Detect which cell encompasses the target text, then output its (X, Y) center coordinate. 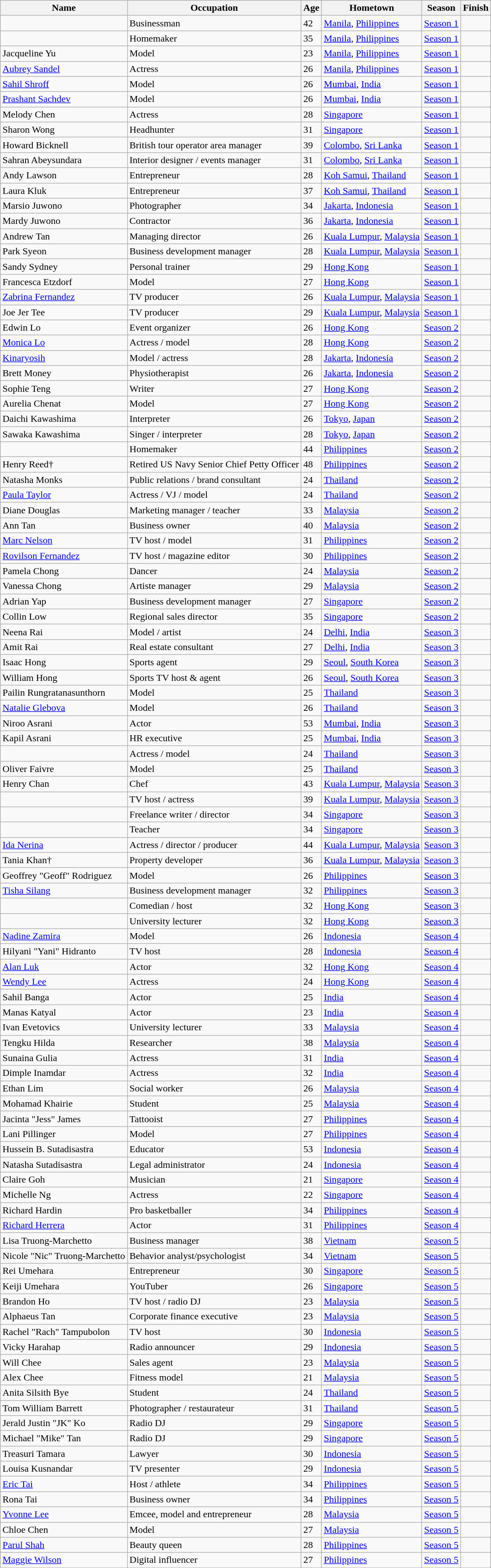
Richard Herrera (64, 1225)
Michelle Ng (64, 1195)
Radio announcer (214, 1347)
Age (311, 8)
Rovilson Fernandez (64, 556)
William Hong (64, 678)
Host / athlete (214, 1484)
Melody Chen (64, 114)
British tour operator area manager (214, 145)
Diane Douglas (64, 510)
Mardy Juwono (64, 221)
Fitness model (214, 1377)
Parul Shah (64, 1545)
Neena Rai (64, 632)
Pamela Chong (64, 571)
Sports TV host & agent (214, 678)
Model / artist (214, 632)
Laura Kluk (64, 191)
Yvonne Lee (64, 1514)
Brandon Ho (64, 1301)
TV host / radio DJ (214, 1301)
Marsio Juwono (64, 206)
Teacher (214, 830)
43 (311, 784)
Sahil Shroff (64, 84)
Contractor (214, 221)
Ida Nerina (64, 845)
Park Syeon (64, 251)
42 (311, 23)
Keiji Umehara (64, 1286)
Andrew Tan (64, 236)
Nicole "Nic" Truong-Marchetto (64, 1256)
Social worker (214, 1088)
Mohamad Khairie (64, 1103)
Chef (214, 784)
Season (441, 8)
Ann Tan (64, 525)
Tattooist (214, 1119)
Howard Bicknell (64, 145)
Sharon Wong (64, 130)
Physiotherapist (214, 373)
Prashant Sachdev (64, 99)
Louisa Kusnandar (64, 1469)
Artiste manager (214, 586)
Treasuri Tamara (64, 1454)
Hometown (372, 8)
Photographer (214, 206)
Collin Low (64, 616)
Headhunter (214, 130)
Vanessa Chong (64, 586)
Singer / interpreter (214, 434)
Hussein B. Sutadisastra (64, 1149)
Henry Reed† (64, 465)
TV presenter (214, 1469)
Daichi Kawashima (64, 419)
Tom William Barrett (64, 1408)
Interpreter (214, 419)
Monica Lo (64, 343)
Henry Chan (64, 784)
Public relations / brand consultant (214, 480)
Anita Silsith Bye (64, 1392)
Kapil Asrani (64, 738)
Freelance writer / director (214, 814)
Property developer (214, 860)
Sahil Banga (64, 997)
Rei Umehara (64, 1271)
Sales agent (214, 1362)
Behavior analyst/psychologist (214, 1256)
Sandy Sydney (64, 267)
Retired US Navy Senior Chief Petty Officer (214, 465)
Alex Chee (64, 1377)
HR executive (214, 738)
Corporate finance executive (214, 1317)
Maggie Wilson (64, 1560)
Adrian Yap (64, 601)
Chloe Chen (64, 1530)
Sawaka Kawashima (64, 434)
Will Chee (64, 1362)
Isaac Hong (64, 662)
Natasha Monks (64, 480)
37 (311, 191)
Alphaeus Tan (64, 1317)
Aurelia Chenat (64, 403)
Jerald Justin "JK" Ko (64, 1423)
Oliver Faivre (64, 769)
Musician (214, 1180)
TV host / actress (214, 799)
Rachel "Rach" Tampubolon (64, 1332)
Eric Tai (64, 1484)
48 (311, 465)
Rona Tai (64, 1499)
Sahran Abeysundara (64, 160)
TV host / model (214, 541)
Michael "Mike" Tan (64, 1438)
Sunaina Gulia (64, 1058)
Hilyani "Yani" Hidranto (64, 952)
Sports agent (214, 662)
Francesca Etzdorf (64, 282)
Niroo Asrani (64, 723)
Aubrey Sandel (64, 69)
Vicky Harahap (64, 1347)
Edwin Lo (64, 327)
Regional sales director (214, 616)
Ivan Evetovics (64, 1027)
Amit Rai (64, 647)
Tisha Silang (64, 890)
Event organizer (214, 327)
Comedian / host (214, 906)
Emcee, model and entrepreneur (214, 1514)
Researcher (214, 1043)
Andy Lawson (64, 175)
Kinaryosih (64, 358)
Geoffrey "Geoff" Rodriguez (64, 875)
Model / actress (214, 358)
Pailin Rungratanasunthorn (64, 693)
YouTuber (214, 1286)
Marketing manager / teacher (214, 510)
Natalie Glebova (64, 708)
Personal trainer (214, 267)
22 (311, 1195)
Natasha Sutadisastra (64, 1165)
Paula Taylor (64, 495)
Richard Hardin (64, 1210)
Nadine Zamira (64, 936)
Zabrina Fernandez (64, 297)
Name (64, 8)
Legal administrator (214, 1165)
Finish (475, 8)
Lisa Truong-Marchetto (64, 1241)
Occupation (214, 8)
TV host / magazine editor (214, 556)
Alan Luk (64, 967)
Actress / VJ / model (214, 495)
Marc Nelson (64, 541)
Jacqueline Yu (64, 54)
Dimple Inamdar (64, 1073)
Pro basketballer (214, 1210)
Writer (214, 388)
Educator (214, 1149)
Jacinta "Jess" James (64, 1119)
Claire Goh (64, 1180)
Dancer (214, 571)
Business manager (214, 1241)
Lawyer (214, 1454)
Digital influencer (214, 1560)
Sophie Teng (64, 388)
Managing director (214, 236)
Tania Khan† (64, 860)
Manas Katyal (64, 1012)
Actress / director / producer (214, 845)
40 (311, 525)
Interior designer / events manager (214, 160)
Lani Pillinger (64, 1134)
Joe Jer Tee (64, 312)
Beauty queen (214, 1545)
Wendy Lee (64, 982)
Tengku Hilda (64, 1043)
Brett Money (64, 373)
Real estate consultant (214, 647)
Photographer / restaurateur (214, 1408)
Ethan Lim (64, 1088)
Businessman (214, 23)
